From the cell containing the given text, extract its center point as [x, y] coordinate. 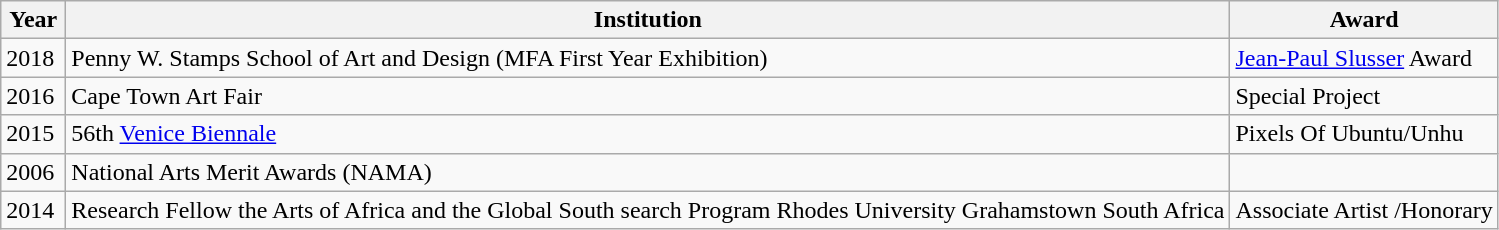
2015 [34, 134]
Penny W. Stamps School of Art and Design (MFA First Year Exhibition) [648, 58]
Associate Artist /Honorary [1364, 210]
Year [34, 20]
Special Project [1364, 96]
Research Fellow the Arts of Africa and the Global South search Program Rhodes University Grahamstown South Africa [648, 210]
National Arts Merit Awards (NAMA) [648, 172]
Pixels Of Ubuntu/Unhu [1364, 134]
2018 [34, 58]
Institution [648, 20]
Jean-Paul Slusser Award [1364, 58]
Award [1364, 20]
Cape Town Art Fair [648, 96]
2014 [34, 210]
56th Venice Biennale [648, 134]
2006 [34, 172]
2016 [34, 96]
